Return the [x, y] coordinate for the center point of the cell that contains the specified text.  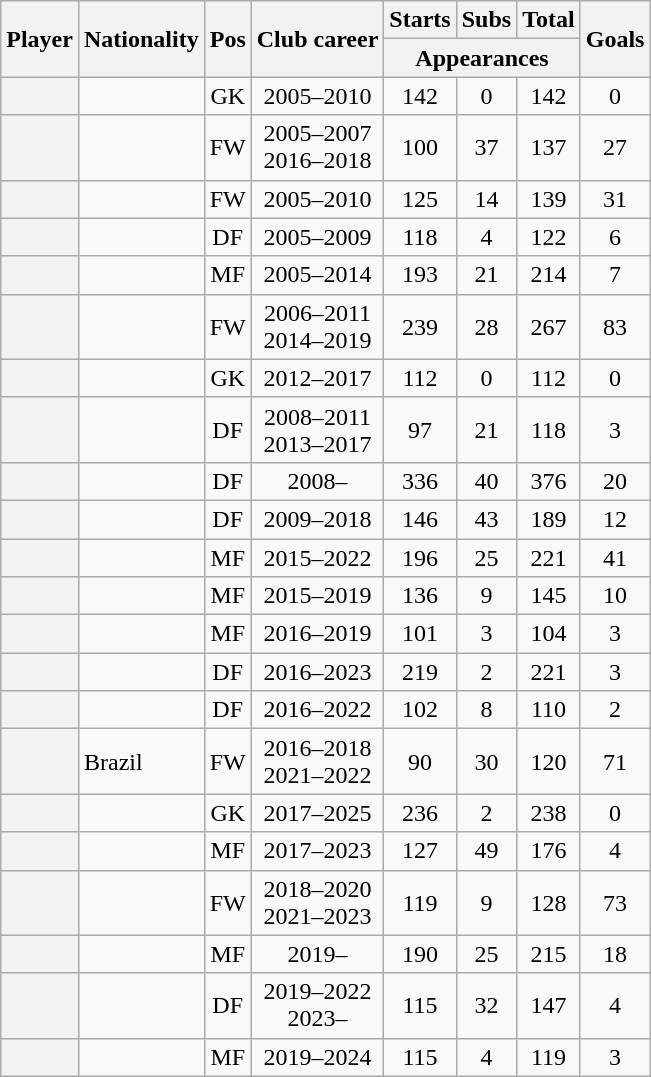
14 [486, 199]
139 [549, 199]
Nationality [141, 39]
71 [615, 762]
2017–2023 [318, 851]
12 [615, 519]
125 [420, 199]
Goals [615, 39]
176 [549, 851]
2016–2022 [318, 710]
219 [420, 672]
Subs [486, 20]
120 [549, 762]
104 [549, 634]
100 [420, 148]
20 [615, 481]
37 [486, 148]
97 [420, 430]
83 [615, 326]
267 [549, 326]
127 [420, 851]
145 [549, 596]
336 [420, 481]
18 [615, 954]
10 [615, 596]
110 [549, 710]
2018–20202021–2023 [318, 902]
2008– [318, 481]
41 [615, 557]
190 [420, 954]
193 [420, 275]
2019–2024 [318, 1057]
32 [486, 1006]
2019–20222023– [318, 1006]
2008–20112013–2017 [318, 430]
2016–20182021–2022 [318, 762]
137 [549, 148]
2016–2019 [318, 634]
238 [549, 813]
43 [486, 519]
Appearances [482, 58]
2017–2025 [318, 813]
214 [549, 275]
146 [420, 519]
7 [615, 275]
2005–20072016–2018 [318, 148]
Pos [228, 39]
2009–2018 [318, 519]
6 [615, 237]
Brazil [141, 762]
2015–2022 [318, 557]
376 [549, 481]
2015–2019 [318, 596]
31 [615, 199]
2012–2017 [318, 378]
189 [549, 519]
239 [420, 326]
2006–20112014–2019 [318, 326]
2005–2009 [318, 237]
40 [486, 481]
28 [486, 326]
Starts [420, 20]
101 [420, 634]
2016–2023 [318, 672]
136 [420, 596]
Club career [318, 39]
Total [549, 20]
73 [615, 902]
215 [549, 954]
2019– [318, 954]
90 [420, 762]
196 [420, 557]
27 [615, 148]
Player [40, 39]
236 [420, 813]
147 [549, 1006]
8 [486, 710]
128 [549, 902]
49 [486, 851]
30 [486, 762]
2005–2014 [318, 275]
122 [549, 237]
102 [420, 710]
